Output the (x, y) coordinate of the center of the cell containing the given text.  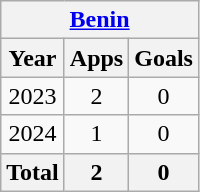
2024 (33, 134)
Total (33, 172)
1 (96, 134)
Year (33, 58)
Benin (100, 20)
Goals (164, 58)
2023 (33, 96)
Apps (96, 58)
